Return the [X, Y] coordinate for the center point of the cell that contains the specified text.  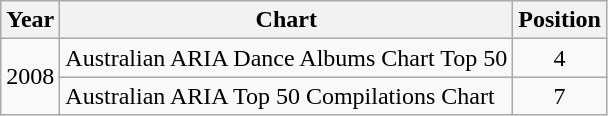
Year [30, 20]
Australian ARIA Top 50 Compilations Chart [286, 96]
Australian ARIA Dance Albums Chart Top 50 [286, 58]
7 [560, 96]
4 [560, 58]
Chart [286, 20]
Position [560, 20]
2008 [30, 77]
